Determine the (x, y) coordinate at the center of the cell enclosing the given text.  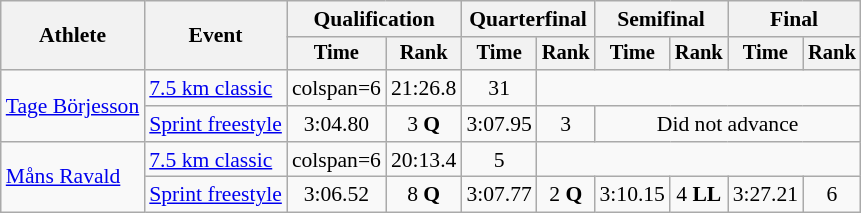
31 (498, 88)
8 Q (424, 195)
6 (832, 195)
Athlete (73, 36)
3:06.52 (336, 195)
Did not advance (727, 124)
3 Q (424, 124)
3:27.21 (766, 195)
2 Q (566, 195)
3 (566, 124)
3:07.95 (498, 124)
4 LL (699, 195)
Final (794, 19)
20:13.4 (424, 160)
21:26.8 (424, 88)
3:10.15 (632, 195)
Måns Ravald (73, 178)
5 (498, 160)
Quarterfinal (528, 19)
Semifinal (660, 19)
Qualification (374, 19)
3:07.77 (498, 195)
Event (216, 36)
Tage Börjesson (73, 106)
3:04.80 (336, 124)
